Scan for the cell matching the given text and deliver its (X, Y) coordinate at center. 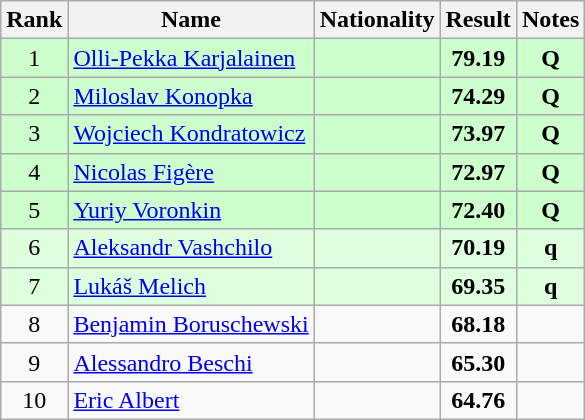
Name (191, 20)
3 (34, 134)
8 (34, 324)
Miloslav Konopka (191, 96)
Benjamin Boruschewski (191, 324)
72.97 (478, 172)
Notes (550, 20)
65.30 (478, 362)
2 (34, 96)
6 (34, 248)
64.76 (478, 400)
Nationality (377, 20)
Aleksandr Vashchilo (191, 248)
70.19 (478, 248)
10 (34, 400)
Rank (34, 20)
7 (34, 286)
Yuriy Voronkin (191, 210)
Alessandro Beschi (191, 362)
4 (34, 172)
73.97 (478, 134)
68.18 (478, 324)
69.35 (478, 286)
Olli-Pekka Karjalainen (191, 58)
1 (34, 58)
Wojciech Kondratowicz (191, 134)
Nicolas Figère (191, 172)
Eric Albert (191, 400)
Lukáš Melich (191, 286)
79.19 (478, 58)
5 (34, 210)
72.40 (478, 210)
74.29 (478, 96)
9 (34, 362)
Result (478, 20)
